Scan for the cell matching the given text and deliver its [x, y] coordinate at center. 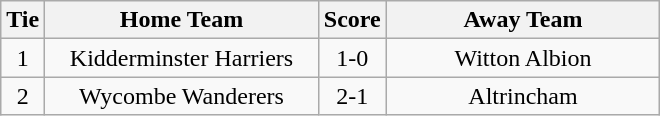
1-0 [352, 58]
2-1 [352, 96]
Tie [23, 20]
Altrincham [523, 96]
1 [23, 58]
Wycombe Wanderers [182, 96]
2 [23, 96]
Score [352, 20]
Kidderminster Harriers [182, 58]
Away Team [523, 20]
Home Team [182, 20]
Witton Albion [523, 58]
